Return the (x, y) coordinate for the center point of the cell that contains the specified text.  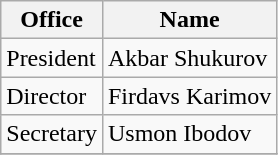
Usmon Ibodov (189, 134)
Secretary (52, 134)
Director (52, 96)
President (52, 58)
Firdavs Karimov (189, 96)
Office (52, 20)
Akbar Shukurov (189, 58)
Name (189, 20)
